For the text-containing cell, return its midpoint in [x, y] coordinate format. 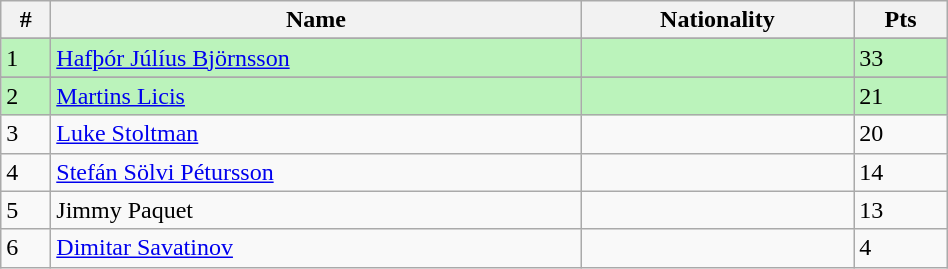
Hafþór Júlíus Björnsson [316, 58]
2 [26, 96]
Jimmy Paquet [316, 210]
Stefán Sölvi Pétursson [316, 172]
# [26, 20]
13 [900, 210]
Dimitar Savatinov [316, 248]
33 [900, 58]
21 [900, 96]
5 [26, 210]
Name [316, 20]
Pts [900, 20]
Martins Licis [316, 96]
1 [26, 58]
Luke Stoltman [316, 134]
6 [26, 248]
14 [900, 172]
20 [900, 134]
3 [26, 134]
Nationality [718, 20]
